Provide the [x, y] coordinate of the cell's center where the given text is located.  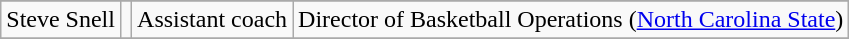
Steve Snell [61, 20]
Director of Basketball Operations (North Carolina State) [571, 20]
Assistant coach [212, 20]
